Identify which cell holds the provided text, then report its (x, y) central coordinate. 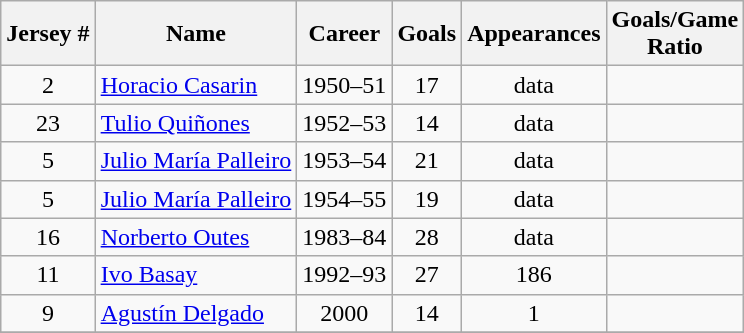
11 (48, 275)
1952–53 (344, 123)
Norberto Outes (196, 237)
Horacio Casarin (196, 85)
Goals/GameRatio (675, 34)
Ivo Basay (196, 275)
Appearances (534, 34)
Agustín Delgado (196, 313)
21 (427, 161)
1992–93 (344, 275)
16 (48, 237)
1954–55 (344, 199)
27 (427, 275)
Career (344, 34)
1983–84 (344, 237)
1953–54 (344, 161)
Jersey # (48, 34)
17 (427, 85)
28 (427, 237)
1 (534, 313)
Tulio Quiñones (196, 123)
9 (48, 313)
186 (534, 275)
19 (427, 199)
2 (48, 85)
23 (48, 123)
Goals (427, 34)
Name (196, 34)
1950–51 (344, 85)
2000 (344, 313)
